Output the [x, y] coordinate of the center of the cell containing the given text.  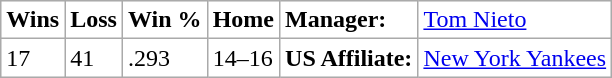
Manager: [349, 20]
41 [94, 58]
New York Yankees [515, 58]
Tom Nieto [515, 20]
.293 [164, 58]
US Affiliate: [349, 58]
Loss [94, 20]
17 [33, 58]
Wins [33, 20]
14–16 [243, 58]
Home [243, 20]
Win % [164, 20]
